Detect which cell encompasses the target text, then output its (x, y) center coordinate. 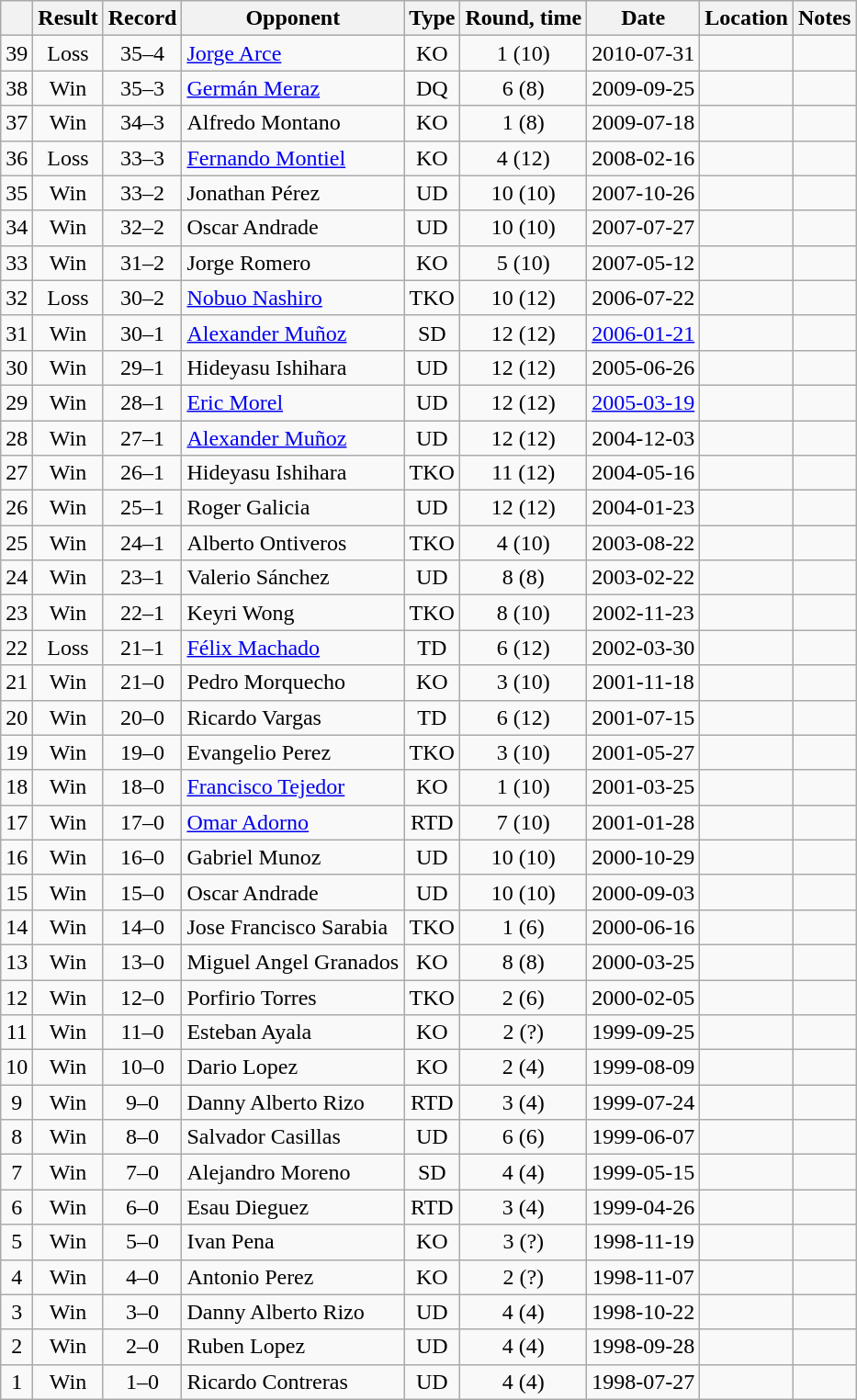
4–0 (142, 1277)
7 (10) (524, 822)
2005-06-26 (643, 367)
6 (17, 1207)
13 (17, 962)
33 (17, 263)
16–0 (142, 857)
2000-09-03 (643, 892)
33–3 (142, 158)
17–0 (142, 822)
Evangelio Perez (293, 752)
Eric Morel (293, 402)
2001-11-18 (643, 683)
2004-01-23 (643, 508)
7–0 (142, 1172)
33–2 (142, 193)
23 (17, 613)
1998-11-07 (643, 1277)
Alberto Ontiveros (293, 543)
30 (17, 367)
3 (17, 1312)
2001-07-15 (643, 717)
6 (8) (524, 88)
DQ (432, 88)
38 (17, 88)
28 (17, 438)
29 (17, 402)
2007-07-27 (643, 228)
1999-08-09 (643, 1067)
Type (432, 18)
Gabriel Munoz (293, 857)
Valerio Sánchez (293, 578)
8–0 (142, 1137)
37 (17, 123)
Porfirio Torres (293, 997)
21–1 (142, 648)
2 (4) (524, 1067)
16 (17, 857)
36 (17, 158)
1–0 (142, 1382)
27 (17, 473)
Jorge Arce (293, 53)
10 (12) (524, 298)
10–0 (142, 1067)
18–0 (142, 787)
9–0 (142, 1102)
Esteban Ayala (293, 1033)
2001-05-27 (643, 752)
20–0 (142, 717)
11 (17, 1033)
5–0 (142, 1242)
Date (643, 18)
2 (17, 1347)
1998-09-28 (643, 1347)
26 (17, 508)
27–1 (142, 438)
2010-07-31 (643, 53)
Antonio Perez (293, 1277)
Location (747, 18)
2004-12-03 (643, 438)
6 (6) (524, 1137)
Round, time (524, 18)
35–4 (142, 53)
15–0 (142, 892)
1999-04-26 (643, 1207)
1998-10-22 (643, 1312)
21 (17, 683)
1999-07-24 (643, 1102)
6–0 (142, 1207)
12–0 (142, 997)
Alfredo Montano (293, 123)
2009-07-18 (643, 123)
32–2 (142, 228)
26–1 (142, 473)
2004-05-16 (643, 473)
2007-10-26 (643, 193)
3 (?) (524, 1242)
7 (17, 1172)
1999-06-07 (643, 1137)
4 (17, 1277)
Esau Dieguez (293, 1207)
Pedro Morquecho (293, 683)
2006-01-21 (643, 333)
14 (17, 927)
Opponent (293, 18)
8 (10) (524, 613)
Jonathan Pérez (293, 193)
2 (6) (524, 997)
18 (17, 787)
2006-07-22 (643, 298)
19–0 (142, 752)
Félix Machado (293, 648)
Jose Francisco Sarabia (293, 927)
29–1 (142, 367)
Ivan Pena (293, 1242)
10 (17, 1067)
Jorge Romero (293, 263)
Ricardo Contreras (293, 1382)
Roger Galicia (293, 508)
34–3 (142, 123)
9 (17, 1102)
Omar Adorno (293, 822)
Francisco Tejedor (293, 787)
22–1 (142, 613)
Miguel Angel Granados (293, 962)
Ricardo Vargas (293, 717)
1999-05-15 (643, 1172)
11–0 (142, 1033)
20 (17, 717)
1 (17, 1382)
Notes (824, 18)
2001-01-28 (643, 822)
19 (17, 752)
2007-05-12 (643, 263)
15 (17, 892)
Germán Meraz (293, 88)
Result (68, 18)
5 (10) (524, 263)
8 (17, 1137)
2009-09-25 (643, 88)
2000-10-29 (643, 857)
2008-02-16 (643, 158)
2000-06-16 (643, 927)
Record (142, 18)
1999-09-25 (643, 1033)
30–1 (142, 333)
Keyri Wong (293, 613)
2003-08-22 (643, 543)
31 (17, 333)
35 (17, 193)
11 (12) (524, 473)
13–0 (142, 962)
23–1 (142, 578)
2001-03-25 (643, 787)
28–1 (142, 402)
1998-07-27 (643, 1382)
21–0 (142, 683)
12 (17, 997)
25 (17, 543)
17 (17, 822)
Nobuo Nashiro (293, 298)
1 (8) (524, 123)
Dario Lopez (293, 1067)
3–0 (142, 1312)
2002-03-30 (643, 648)
2000-02-05 (643, 997)
4 (12) (524, 158)
35–3 (142, 88)
1 (6) (524, 927)
Fernando Montiel (293, 158)
Alejandro Moreno (293, 1172)
1998-11-19 (643, 1242)
2–0 (142, 1347)
2005-03-19 (643, 402)
2002-11-23 (643, 613)
22 (17, 648)
14–0 (142, 927)
24–1 (142, 543)
34 (17, 228)
25–1 (142, 508)
39 (17, 53)
Salvador Casillas (293, 1137)
2000-03-25 (643, 962)
2003-02-22 (643, 578)
5 (17, 1242)
24 (17, 578)
4 (10) (524, 543)
Ruben Lopez (293, 1347)
30–2 (142, 298)
32 (17, 298)
31–2 (142, 263)
